Pinpoint the cell where the given text exists, returning its [x, y] midpoint coordinate. 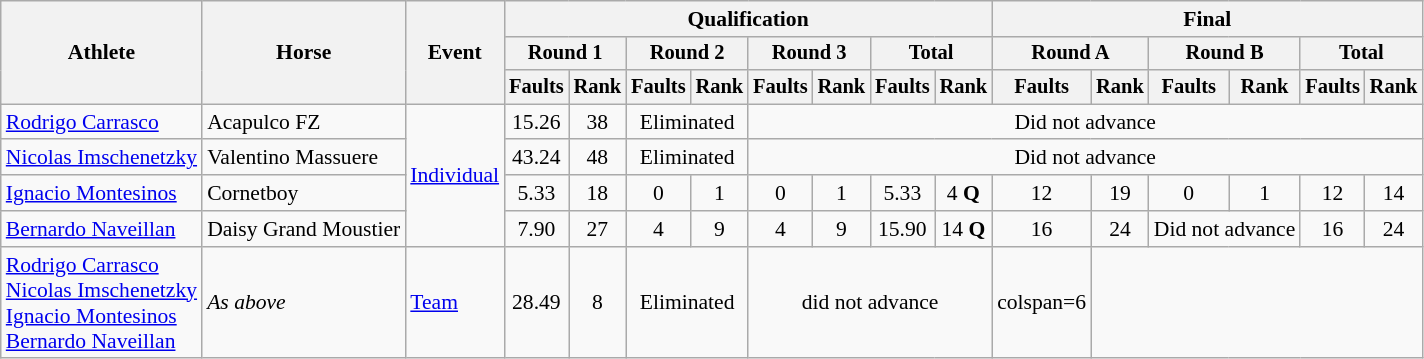
48 [598, 158]
43.24 [536, 158]
15.26 [536, 122]
14 Q [964, 229]
19 [1120, 193]
Ignacio Montesinos [102, 193]
Round A [1070, 54]
Athlete [102, 52]
Daisy Grand Moustier [304, 229]
14 [1394, 193]
Round B [1225, 54]
did not advance [870, 303]
Cornetboy [304, 193]
8 [598, 303]
Round 3 [809, 54]
18 [598, 193]
Valentino Massuere [304, 158]
Rodrigo CarrascoNicolas ImschenetzkyIgnacio MontesinosBernardo Naveillan [102, 303]
Acapulco FZ [304, 122]
Round 2 [687, 54]
4 Q [964, 193]
Nicolas Imschenetzky [102, 158]
As above [304, 303]
Bernardo Naveillan [102, 229]
Event [454, 52]
15.90 [902, 229]
38 [598, 122]
Horse [304, 52]
28.49 [536, 303]
Team [454, 303]
7.90 [536, 229]
Rodrigo Carrasco [102, 122]
Individual [454, 175]
Round 1 [565, 54]
27 [598, 229]
colspan=6 [1042, 303]
Final [1207, 19]
Qualification [748, 19]
